Identify which cell holds the provided text, then report its [x, y] central coordinate. 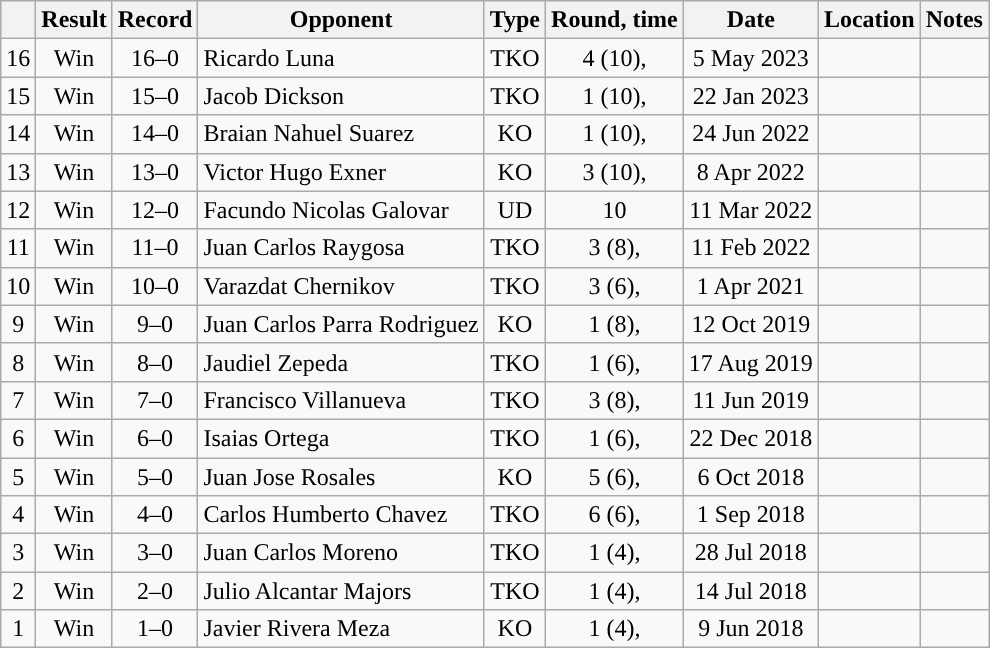
Varazdat Chernikov [341, 286]
5–0 [155, 477]
1 [18, 629]
6 [18, 438]
12 [18, 210]
Notes [954, 20]
11 Feb 2022 [750, 248]
5 [18, 477]
Juan Carlos Raygosa [341, 248]
Julio Alcantar Majors [341, 591]
UD [514, 210]
Francisco Villanueva [341, 400]
11–0 [155, 248]
1 Sep 2018 [750, 515]
9 Jun 2018 [750, 629]
3 (10), [615, 172]
15–0 [155, 96]
6 Oct 2018 [750, 477]
Location [869, 20]
11 Jun 2019 [750, 400]
22 Dec 2018 [750, 438]
17 Aug 2019 [750, 362]
13–0 [155, 172]
3–0 [155, 553]
9 [18, 324]
8 Apr 2022 [750, 172]
1 (8), [615, 324]
Opponent [341, 20]
2–0 [155, 591]
22 Jan 2023 [750, 96]
Isaias Ortega [341, 438]
Juan Carlos Moreno [341, 553]
14 [18, 134]
4 (10), [615, 58]
16–0 [155, 58]
28 Jul 2018 [750, 553]
11 Mar 2022 [750, 210]
9–0 [155, 324]
1 Apr 2021 [750, 286]
Ricardo Luna [341, 58]
1–0 [155, 629]
14–0 [155, 134]
3 [18, 553]
Juan Jose Rosales [341, 477]
Date [750, 20]
Carlos Humberto Chavez [341, 515]
8–0 [155, 362]
12–0 [155, 210]
16 [18, 58]
24 Jun 2022 [750, 134]
Javier Rivera Meza [341, 629]
Juan Carlos Parra Rodriguez [341, 324]
Facundo Nicolas Galovar [341, 210]
14 Jul 2018 [750, 591]
Jacob Dickson [341, 96]
4 [18, 515]
7 [18, 400]
6–0 [155, 438]
6 (6), [615, 515]
4–0 [155, 515]
11 [18, 248]
8 [18, 362]
3 (6), [615, 286]
15 [18, 96]
Round, time [615, 20]
Braian Nahuel Suarez [341, 134]
10–0 [155, 286]
12 Oct 2019 [750, 324]
5 (6), [615, 477]
Result [74, 20]
13 [18, 172]
Jaudiel Zepeda [341, 362]
5 May 2023 [750, 58]
7–0 [155, 400]
2 [18, 591]
Record [155, 20]
Type [514, 20]
Victor Hugo Exner [341, 172]
